Output the [X, Y] coordinate of the center of the cell containing the given text.  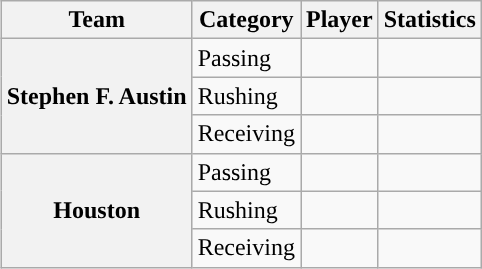
Player [339, 20]
Stephen F. Austin [96, 96]
Statistics [430, 20]
Houston [96, 210]
Team [96, 20]
Category [246, 20]
